Extract the (X, Y) coordinate from the center of the cell holding the provided text.  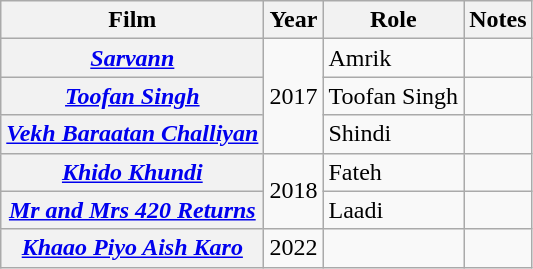
2018 (294, 191)
Amrik (394, 58)
Vekh Baraatan Challiyan (132, 134)
Fateh (394, 172)
Shindi (394, 134)
Khaao Piyo Aish Karo (132, 248)
2017 (294, 96)
Laadi (394, 210)
Khido Khundi (132, 172)
2022 (294, 248)
Notes (498, 20)
Sarvann (132, 58)
Year (294, 20)
Film (132, 20)
Mr and Mrs 420 Returns (132, 210)
Role (394, 20)
